Extract the (X, Y) coordinate from the center of the cell holding the provided text.  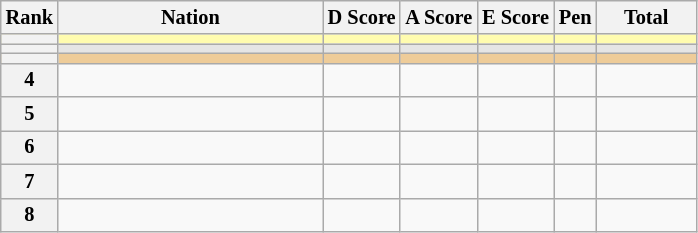
D Score (362, 17)
Rank (30, 17)
E Score (516, 17)
7 (30, 181)
Pen (576, 17)
A Score (438, 17)
4 (30, 80)
Total (646, 17)
8 (30, 215)
6 (30, 147)
5 (30, 114)
Nation (190, 17)
